Identify which cell holds the provided text, then report its [x, y] central coordinate. 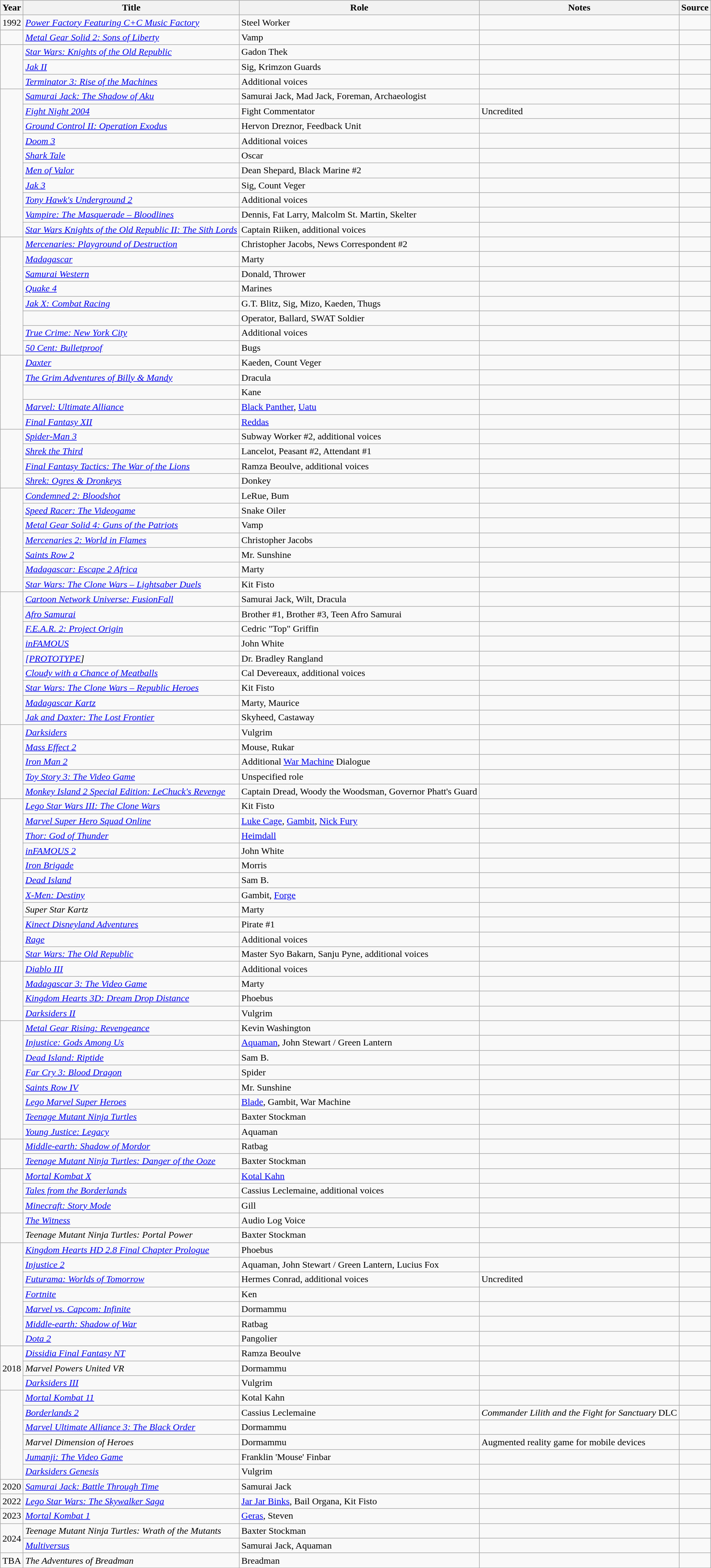
Marvel vs. Capcom: Infinite [131, 1309]
Madagascar: Escape 2 Africa [131, 570]
Cal Devereaux, additional voices [359, 673]
Dr. Bradley Rangland [359, 659]
Cedric "Top" Griffin [359, 629]
Star Wars: The Old Republic [131, 954]
Futurama: Worlds of Tomorrow [131, 1279]
Samurai Jack: Battle Through Time [131, 1486]
Ramza Beoulve, additional voices [359, 466]
Speed Racer: The Videogame [131, 510]
Injustice 2 [131, 1265]
inFAMOUS [131, 643]
Audio Log Voice [359, 1220]
Kane [359, 392]
Mouse, Rukar [359, 747]
The Witness [131, 1220]
Dota 2 [131, 1338]
Hermes Conrad, additional voices [359, 1279]
Franklin 'Mouse' Finbar [359, 1457]
Notes [579, 8]
Saints Row 2 [131, 555]
Samurai Jack [359, 1486]
Kevin Washington [359, 1028]
Master Syo Bakarn, Sanju Pyne, additional voices [359, 954]
2023 [12, 1516]
Saints Row IV [131, 1087]
Kinect Disneyland Adventures [131, 925]
Iron Man 2 [131, 762]
Multiversus [131, 1545]
Thor: God of Thunder [131, 836]
Oscar [359, 155]
Dead Island [131, 880]
Teenage Mutant Ninja Turtles: Danger of the Ooze [131, 1161]
Lego Star Wars III: The Clone Wars [131, 806]
Jak II [131, 67]
Marvel Super Hero Squad Online [131, 821]
Shark Tale [131, 155]
Fight Night 2004 [131, 111]
Samurai Jack, Mad Jack, Foreman, Archaeologist [359, 96]
Luke Cage, Gambit, Nick Fury [359, 821]
2022 [12, 1501]
Shrek: Ogres & Dronkeys [131, 481]
Donald, Thrower [359, 274]
Far Cry 3: Blood Dragon [131, 1072]
Dennis, Fat Larry, Malcolm St. Martin, Skelter [359, 215]
Gadon Thek [359, 52]
Steel Worker [359, 23]
Rage [131, 939]
Commander Lilith and the Fight for Sanctuary DLC [579, 1413]
Super Star Kartz [131, 910]
Darksiders II [131, 1013]
F.E.A.R. 2: Project Origin [131, 629]
Daxter [131, 362]
Lego Marvel Super Heroes [131, 1102]
Marvel Dimension of Heroes [131, 1442]
TBA [12, 1560]
Ramza Beoulve [359, 1353]
Borderlands 2 [131, 1413]
Dean Shepard, Black Marine #2 [359, 170]
G.T. Blitz, Sig, Mizo, Kaeden, Thugs [359, 303]
Source [695, 8]
Year [12, 8]
Mass Effect 2 [131, 747]
Fortnite [131, 1294]
Diablo III [131, 969]
Black Panther, Uatu [359, 407]
Jak 3 [131, 185]
Captain Riiken, additional voices [359, 230]
Donkey [359, 481]
Operator, Ballard, SWAT Soldier [359, 318]
Cartoon Network Universe: FusionFall [131, 599]
LeRue, Bum [359, 496]
inFAMOUS 2 [131, 850]
Middle-earth: Shadow of Mordor [131, 1146]
Monkey Island 2 Special Edition: LeChuck's Revenge [131, 791]
Samurai Jack, Wilt, Dracula [359, 599]
Subway Worker #2, additional voices [359, 437]
Madagascar Kartz [131, 703]
Lancelot, Peasant #2, Attendant #1 [359, 451]
Samurai Jack, Aquaman [359, 1545]
Augmented reality game for mobile devices [579, 1442]
Men of Valor [131, 170]
Dracula [359, 377]
Hervon Dreznor, Feedback Unit [359, 126]
Additional War Machine Dialogue [359, 762]
Mortal Kombat 11 [131, 1398]
Mortal Kombat 1 [131, 1516]
Gill [359, 1206]
Marvel Ultimate Alliance 3: The Black Order [131, 1427]
Jak X: Combat Racing [131, 303]
Heimdall [359, 836]
2024 [12, 1538]
Title [131, 8]
Blade, Gambit, War Machine [359, 1102]
Breadman [359, 1560]
Lego Star Wars: The Skywalker Saga [131, 1501]
Injustice: Gods Among Us [131, 1043]
Madagascar [131, 259]
Iron Brigade [131, 865]
Mercenaries: Playground of Destruction [131, 244]
Quake 4 [131, 289]
Condemned 2: Bloodshot [131, 496]
Marty, Maurice [359, 703]
Samurai Western [131, 274]
Darksiders [131, 732]
Kingdom Hearts 3D: Dream Drop Distance [131, 998]
Captain Dread, Woody the Woodsman, Governor Phatt's Guard [359, 791]
Metal Gear Solid 4: Guns of the Patriots [131, 525]
Sig, Count Veger [359, 185]
Afro Samurai [131, 614]
Mercenaries 2: World in Flames [131, 540]
50 Cent: Bulletproof [131, 348]
Spider [359, 1072]
[PROTOTYPE] [131, 659]
Teenage Mutant Ninja Turtles: Portal Power [131, 1235]
2020 [12, 1486]
Skyheed, Castaway [359, 718]
Reddas [359, 422]
Brother #1, Brother #3, Teen Afro Samurai [359, 614]
Darksiders Genesis [131, 1472]
Final Fantasy Tactics: The War of the Lions [131, 466]
Jumanji: The Video Game [131, 1457]
Teenage Mutant Ninja Turtles: Wrath of the Mutants [131, 1531]
Marines [359, 289]
Spider-Man 3 [131, 437]
Tony Hawk's Underground 2 [131, 200]
True Crime: New York City [131, 333]
Cloudy with a Chance of Meatballs [131, 673]
Fight Commentator [359, 111]
Kingdom Hearts HD 2.8 Final Chapter Prologue [131, 1250]
Tales from the Borderlands [131, 1191]
Madagascar 3: The Video Game [131, 984]
Star Wars: The Clone Wars – Lightsaber Duels [131, 584]
Dead Island: Riptide [131, 1058]
Jak and Daxter: The Lost Frontier [131, 718]
Vampire: The Masquerade – Bloodlines [131, 215]
Mortal Kombat X [131, 1176]
Cassius Leclemaine [359, 1413]
Minecraft: Story Mode [131, 1206]
Kaeden, Count Veger [359, 362]
Metal Gear Rising: Revengeance [131, 1028]
Middle-earth: Shadow of War [131, 1324]
Marvel Powers United VR [131, 1368]
Pirate #1 [359, 925]
Aquaman, John Stewart / Green Lantern, Lucius Fox [359, 1265]
Gambit, Forge [359, 895]
Teenage Mutant Ninja Turtles [131, 1117]
1992 [12, 23]
Ground Control II: Operation Exodus [131, 126]
Christopher Jacobs [359, 540]
Doom 3 [131, 141]
Final Fantasy XII [131, 422]
Dissidia Final Fantasy NT [131, 1353]
The Grim Adventures of Billy & Mandy [131, 377]
Sig, Krimzon Guards [359, 67]
Bugs [359, 348]
Geras, Steven [359, 1516]
Star Wars Knights of the Old Republic II: The Sith Lords [131, 230]
Metal Gear Solid 2: Sons of Liberty [131, 37]
The Adventures of Breadman [131, 1560]
Ken [359, 1294]
Pangolier [359, 1338]
Samurai Jack: The Shadow of Aku [131, 96]
Cassius Leclemaine, additional voices [359, 1191]
Star Wars: The Clone Wars – Republic Heroes [131, 688]
Darksiders III [131, 1383]
Young Justice: Legacy [131, 1132]
Shrek the Third [131, 451]
Role [359, 8]
Morris [359, 865]
Snake Oiler [359, 510]
2018 [12, 1368]
Marvel: Ultimate Alliance [131, 407]
Christopher Jacobs, News Correspondent #2 [359, 244]
Aquaman [359, 1132]
Jar Jar Binks, Bail Organa, Kit Fisto [359, 1501]
Star Wars: Knights of the Old Republic [131, 52]
X-Men: Destiny [131, 895]
Unspecified role [359, 777]
Toy Story 3: The Video Game [131, 777]
Power Factory Featuring C+C Music Factory [131, 23]
Aquaman, John Stewart / Green Lantern [359, 1043]
Terminator 3: Rise of the Machines [131, 82]
